Locate the cell with the specified text and output its (x, y) center coordinate. 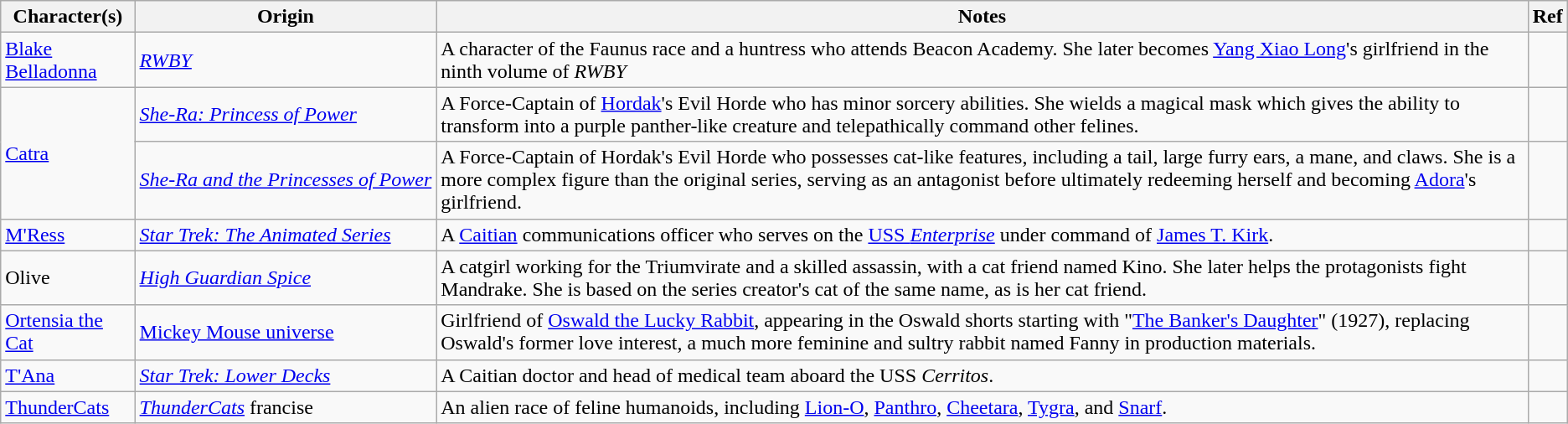
RWBY (286, 60)
A Caitian doctor and head of medical team aboard the USS Cerritos. (982, 375)
Olive (68, 278)
A Caitian communications officer who serves on the USS Enterprise under command of James T. Kirk. (982, 235)
An alien race of feline humanoids, including Lion-O, Panthro, Cheetara, Tygra, and Snarf. (982, 407)
She-Ra: Princess of Power (286, 114)
Star Trek: The Animated Series (286, 235)
She-Ra and the Princesses of Power (286, 180)
Origin (286, 17)
ThunderCats francise (286, 407)
A character of the Faunus race and a huntress who attends Beacon Academy. She later becomes Yang Xiao Long's girlfriend in the ninth volume of RWBY (982, 60)
Ref (1548, 17)
Character(s) (68, 17)
ThunderCats (68, 407)
Star Trek: Lower Decks (286, 375)
Notes (982, 17)
Blake Belladonna (68, 60)
Ortensia the Cat (68, 332)
High Guardian Spice (286, 278)
M'Ress (68, 235)
Mickey Mouse universe (286, 332)
Catra (68, 153)
T'Ana (68, 375)
